Scan for the cell matching the given text and deliver its (x, y) coordinate at center. 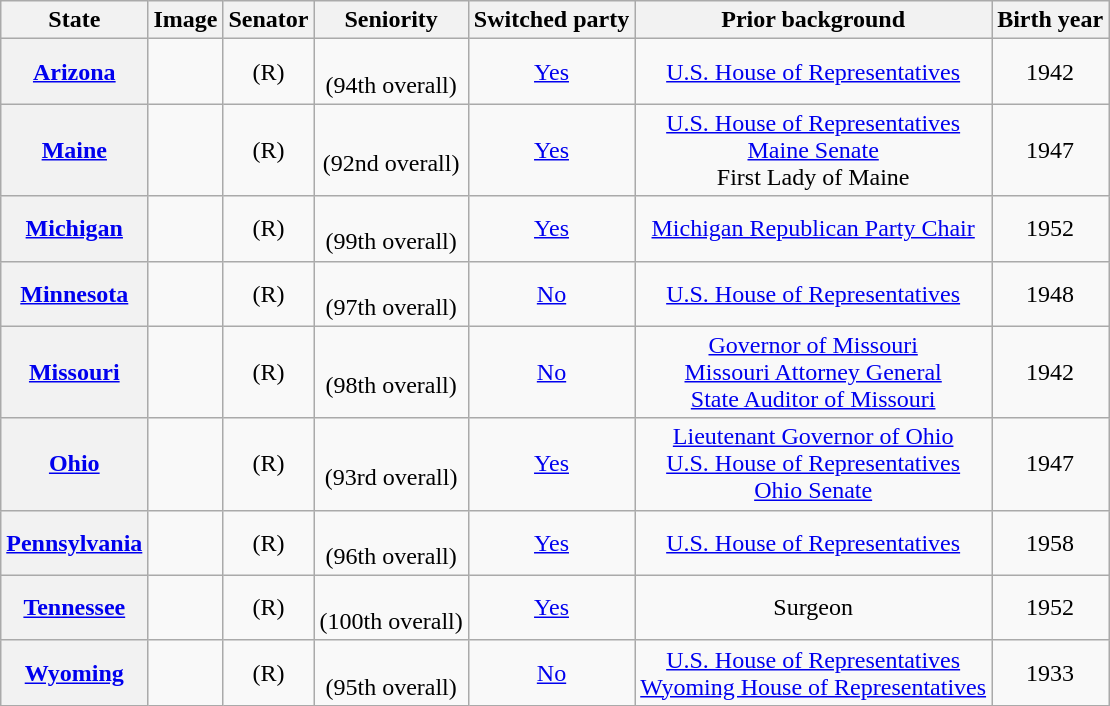
Missouri (74, 372)
Pennsylvania (74, 542)
U.S. House of RepresentativesWyoming House of Representatives (814, 672)
1958 (1050, 542)
Senator (268, 20)
Governor of MissouriMissouri Attorney GeneralState Auditor of Missouri (814, 372)
(96th overall) (391, 542)
Prior background (814, 20)
State (74, 20)
(98th overall) (391, 372)
Surgeon (814, 608)
Seniority (391, 20)
Tennessee (74, 608)
(93rd overall) (391, 464)
Image (186, 20)
U.S. House of RepresentativesMaine SenateFirst Lady of Maine (814, 150)
Arizona (74, 72)
(97th overall) (391, 294)
(92nd overall) (391, 150)
(94th overall) (391, 72)
1948 (1050, 294)
Ohio (74, 464)
Minnesota (74, 294)
Michigan Republican Party Chair (814, 228)
Birth year (1050, 20)
Maine (74, 150)
1933 (1050, 672)
Switched party (551, 20)
(100th overall) (391, 608)
Wyoming (74, 672)
(95th overall) (391, 672)
Lieutenant Governor of OhioU.S. House of RepresentativesOhio Senate (814, 464)
Michigan (74, 228)
(99th overall) (391, 228)
